Pinpoint the cell where the given text exists, returning its [x, y] midpoint coordinate. 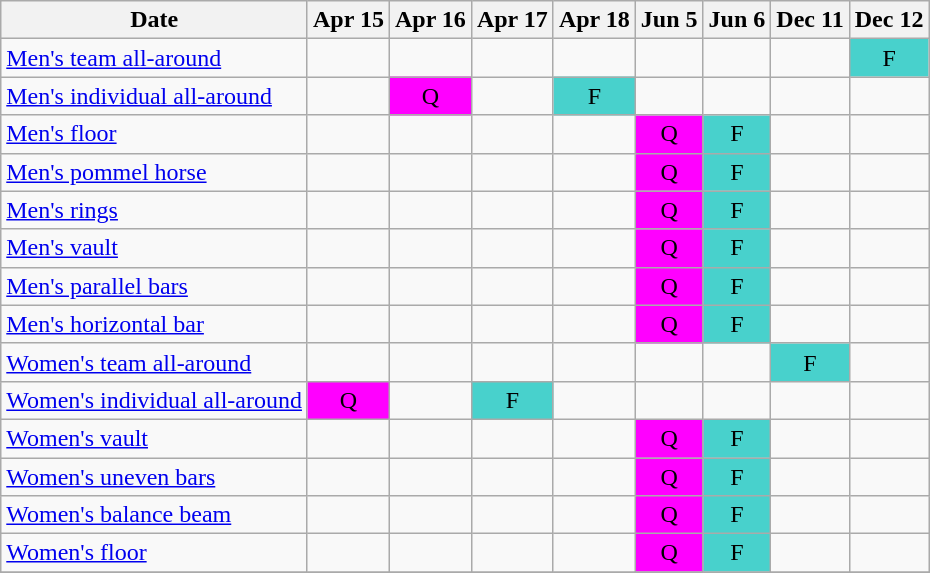
Men's floor [154, 134]
Men's vault [154, 248]
Apr 17 [512, 20]
Men's pommel horse [154, 172]
Men's parallel bars [154, 286]
Dec 11 [810, 20]
Women's vault [154, 438]
Jun 5 [669, 20]
Men's team all-around [154, 58]
Women's balance beam [154, 515]
Men's individual all-around [154, 96]
Apr 18 [594, 20]
Men's rings [154, 210]
Date [154, 20]
Women's uneven bars [154, 477]
Apr 16 [430, 20]
Apr 15 [348, 20]
Dec 12 [889, 20]
Men's horizontal bar [154, 324]
Women's individual all-around [154, 400]
Jun 6 [737, 20]
Women's team all-around [154, 362]
Women's floor [154, 553]
